From the cell containing the given text, extract its center point as (x, y) coordinate. 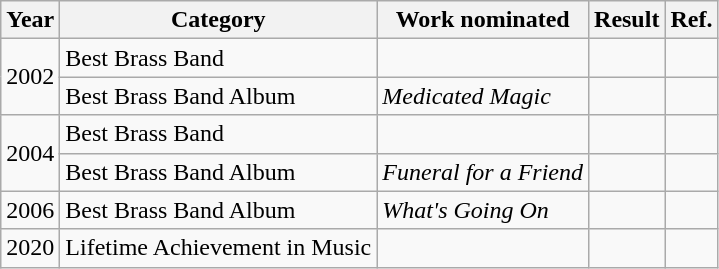
2004 (30, 153)
Year (30, 20)
Work nominated (483, 20)
Funeral for a Friend (483, 172)
2002 (30, 77)
What's Going On (483, 210)
Category (218, 20)
Ref. (692, 20)
Medicated Magic (483, 96)
2006 (30, 210)
Lifetime Achievement in Music (218, 248)
2020 (30, 248)
Result (627, 20)
